Scan for the cell matching the given text and deliver its [X, Y] coordinate at center. 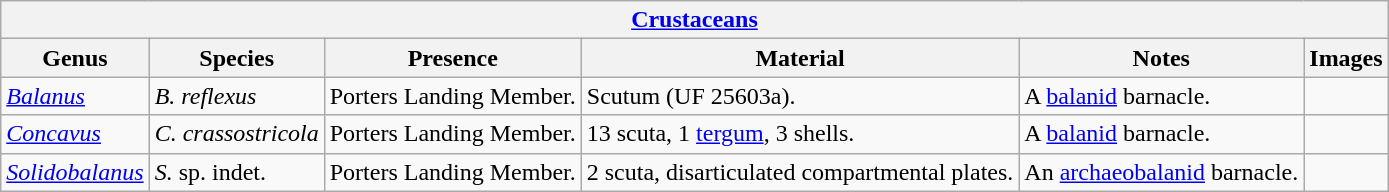
Balanus [75, 96]
Presence [452, 58]
Solidobalanus [75, 172]
Concavus [75, 134]
Genus [75, 58]
An archaeobalanid barnacle. [1162, 172]
Scutum (UF 25603a). [800, 96]
C. crassostricola [236, 134]
Crustaceans [694, 20]
13 scuta, 1 tergum, 3 shells. [800, 134]
S. sp. indet. [236, 172]
Images [1346, 58]
B. reflexus [236, 96]
Material [800, 58]
2 scuta, disarticulated compartmental plates. [800, 172]
Notes [1162, 58]
Species [236, 58]
